Detect which cell encompasses the target text, then output its (x, y) center coordinate. 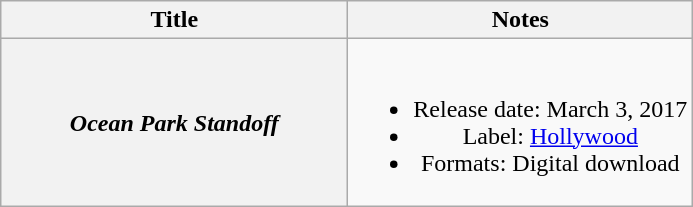
Title (174, 20)
Release date: March 3, 2017Label: HollywoodFormats: Digital download (520, 122)
Notes (520, 20)
Ocean Park Standoff (174, 122)
